For the text-containing cell, return its midpoint in (X, Y) coordinate format. 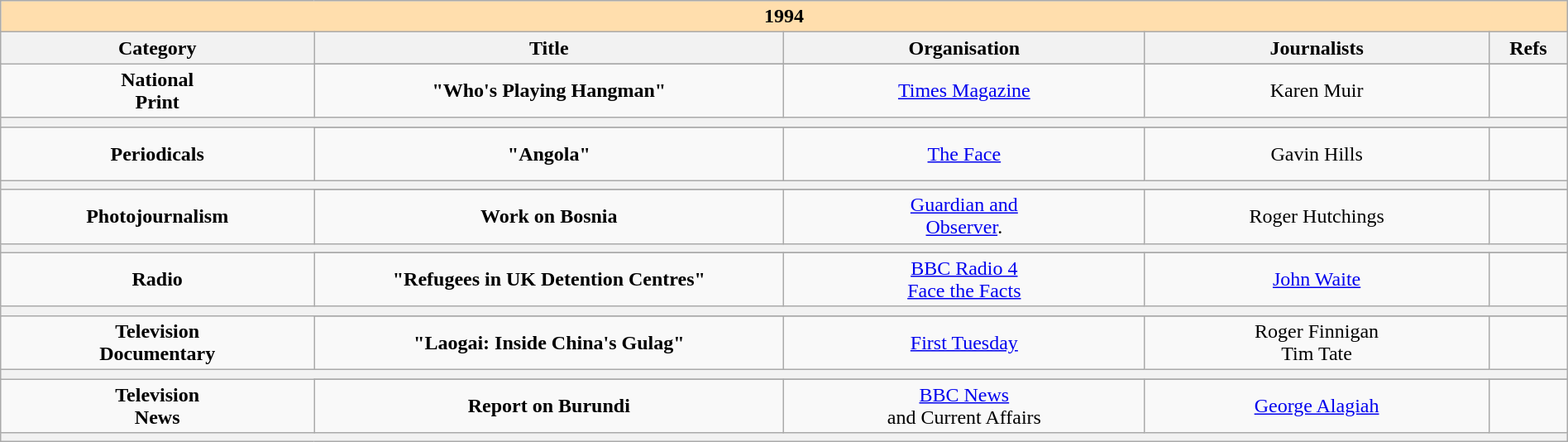
Periodicals (157, 154)
Photojournalism (157, 217)
George Alagiah (1317, 406)
1994 (784, 17)
BBC Radio 4 Face the Facts (964, 280)
Radio (157, 280)
The Face (964, 154)
Roger FinniganTim Tate (1317, 343)
First Tuesday (964, 343)
Report on Burundi (549, 406)
Roger Hutchings (1317, 217)
Organisation (964, 48)
BBC Newsand Current Affairs (964, 406)
TelevisionNews (157, 406)
"Angola" (549, 154)
"Refugees in UK Detention Centres" (549, 280)
John Waite (1317, 280)
Journalists (1317, 48)
Refs (1528, 48)
TelevisionDocumentary (157, 343)
Guardian and Observer. (964, 217)
"Who's Playing Hangman" (549, 91)
Title (549, 48)
Karen Muir (1317, 91)
Category (157, 48)
"Laogai: Inside China's Gulag" (549, 343)
Work on Bosnia (549, 217)
NationalPrint (157, 91)
Gavin Hills (1317, 154)
Times Magazine (964, 91)
